Output the [x, y] coordinate of the center of the cell containing the given text.  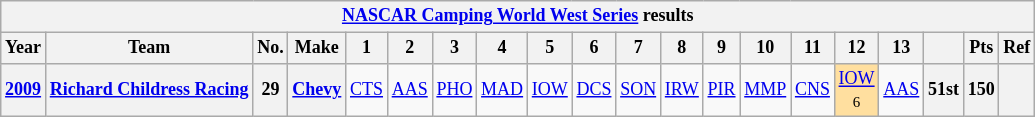
IOW [550, 90]
8 [682, 48]
3 [454, 48]
51st [944, 90]
MAD [502, 90]
Ref [1017, 48]
2 [410, 48]
CTS [367, 90]
11 [813, 48]
29 [270, 90]
NASCAR Camping World West Series results [518, 16]
IRW [682, 90]
No. [270, 48]
DCS [594, 90]
Year [24, 48]
4 [502, 48]
Make [317, 48]
Richard Childress Racing [148, 90]
12 [856, 48]
SON [638, 90]
7 [638, 48]
MMP [766, 90]
1 [367, 48]
Pts [981, 48]
6 [594, 48]
PHO [454, 90]
PIR [722, 90]
IOW 6 [856, 90]
CNS [813, 90]
10 [766, 48]
13 [902, 48]
2009 [24, 90]
150 [981, 90]
Chevy [317, 90]
Team [148, 48]
5 [550, 48]
9 [722, 48]
